For the text-containing cell, return its midpoint in [X, Y] coordinate format. 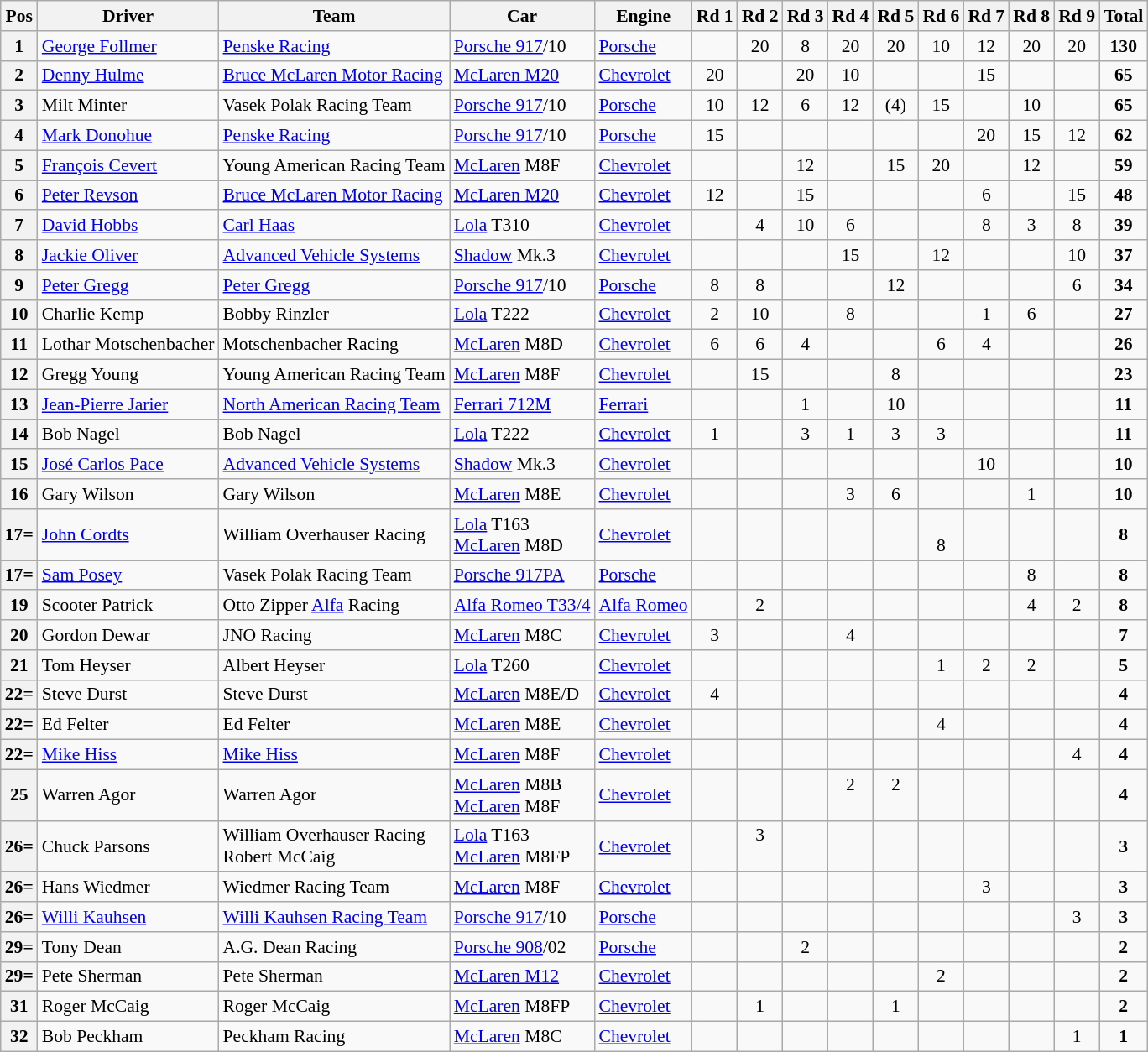
Peter Revson [128, 195]
Ferrari 712M [522, 404]
Rd 9 [1077, 16]
Tony Dean [128, 947]
François Cevert [128, 165]
Peckham Racing [334, 1037]
37 [1123, 255]
Rd 4 [851, 16]
Rd 6 [941, 16]
Lothar Motschenbacher [128, 345]
A.G. Dean Racing [334, 947]
Porsche 917PA [522, 575]
Team [334, 16]
Rd 1 [715, 16]
Driver [128, 16]
Alfa Romeo T33/4 [522, 606]
Gordon Dewar [128, 635]
26 [1123, 345]
Rd 7 [986, 16]
Engine [643, 16]
16 [19, 494]
62 [1123, 136]
Wiedmer Racing Team [334, 888]
Rd 2 [760, 16]
48 [1123, 195]
Bob Peckham [128, 1037]
Pos [19, 16]
59 [1123, 165]
Milt Minter [128, 106]
19 [19, 606]
Rd 5 [895, 16]
David Hobbs [128, 226]
Otto Zipper Alfa Racing [334, 606]
Bobby Rinzler [334, 315]
Willi Kauhsen [128, 917]
McLaren M8BMcLaren M8F [522, 795]
31 [19, 1007]
130 [1123, 46]
Charlie Kemp [128, 315]
34 [1123, 285]
Jean-Pierre Jarier [128, 404]
13 [19, 404]
Gregg Young [128, 375]
32 [19, 1037]
McLaren M8FP [522, 1007]
William Overhauser Racing Robert McCaig [334, 846]
George Follmer [128, 46]
Rd 8 [1031, 16]
José Carlos Pace [128, 465]
Alfa Romeo [643, 606]
McLaren M12 [522, 976]
27 [1123, 315]
Chuck Parsons [128, 846]
Jackie Oliver [128, 255]
Denny Hulme [128, 76]
9 [19, 285]
Scooter Patrick [128, 606]
Sam Posey [128, 575]
John Cordts [128, 535]
Lola T163McLaren M8FP [522, 846]
Tom Heyser [128, 665]
Motschenbacher Racing [334, 345]
23 [1123, 375]
Porsche 908/02 [522, 947]
Car [522, 16]
William Overhauser Racing [334, 535]
Lola T163McLaren M8D [522, 535]
Carl Haas [334, 226]
Mark Donohue [128, 136]
North American Racing Team [334, 404]
Hans Wiedmer [128, 888]
(4) [895, 106]
Lola T310 [522, 226]
JNO Racing [334, 635]
Lola T260 [522, 665]
Willi Kauhsen Racing Team [334, 917]
Albert Heyser [334, 665]
21 [19, 665]
Total [1123, 16]
McLaren M8E/D [522, 695]
Rd 3 [806, 16]
14 [19, 435]
25 [19, 795]
Ferrari [643, 404]
McLaren M8D [522, 345]
39 [1123, 226]
